Find where the given text appears and provide that cell's center as [x, y] coordinate. 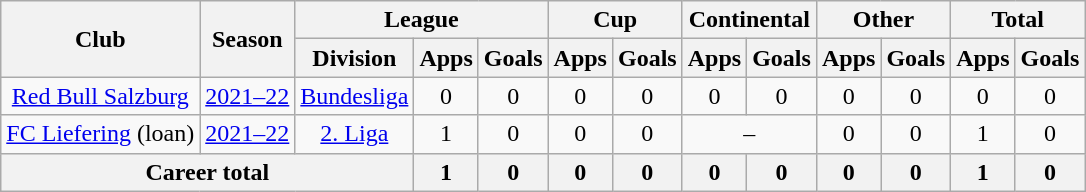
Red Bull Salzburg [100, 96]
Club [100, 39]
League [422, 20]
Bundesliga [354, 96]
– [749, 134]
FC Liefering (loan) [100, 134]
Cup [615, 20]
2. Liga [354, 134]
Continental [749, 20]
Other [883, 20]
Total [1018, 20]
Career total [208, 172]
Division [354, 58]
Season [248, 39]
